Identify which cell holds the provided text, then report its [x, y] central coordinate. 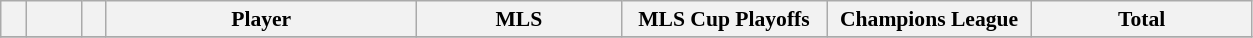
Total [1142, 19]
Champions League [928, 19]
MLS Cup Playoffs [724, 19]
Player [261, 19]
MLS [518, 19]
